Capture the cell that displays the provided text and extract its (X, Y) central coordinate. 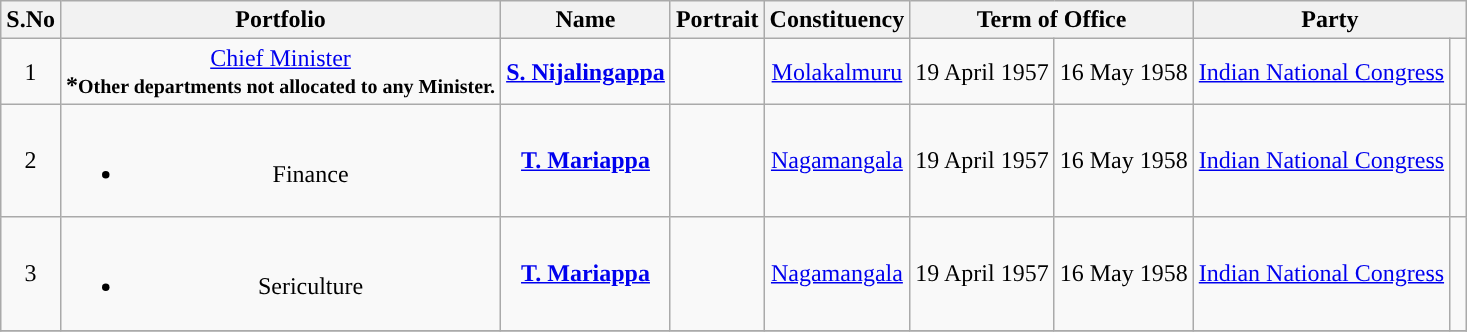
Name (586, 20)
Portfolio (280, 20)
Sericulture (280, 274)
Term of Office (1052, 20)
Finance (280, 160)
Molakalmuru (837, 72)
Constituency (837, 20)
Chief Minister*Other departments not allocated to any Minister. (280, 72)
S. Nijalingappa (586, 72)
S.No (31, 20)
Portrait (717, 20)
3 (31, 274)
1 (31, 72)
2 (31, 160)
Party (1330, 20)
